Search for the cell housing the specified text and yield its (x, y) center coordinate. 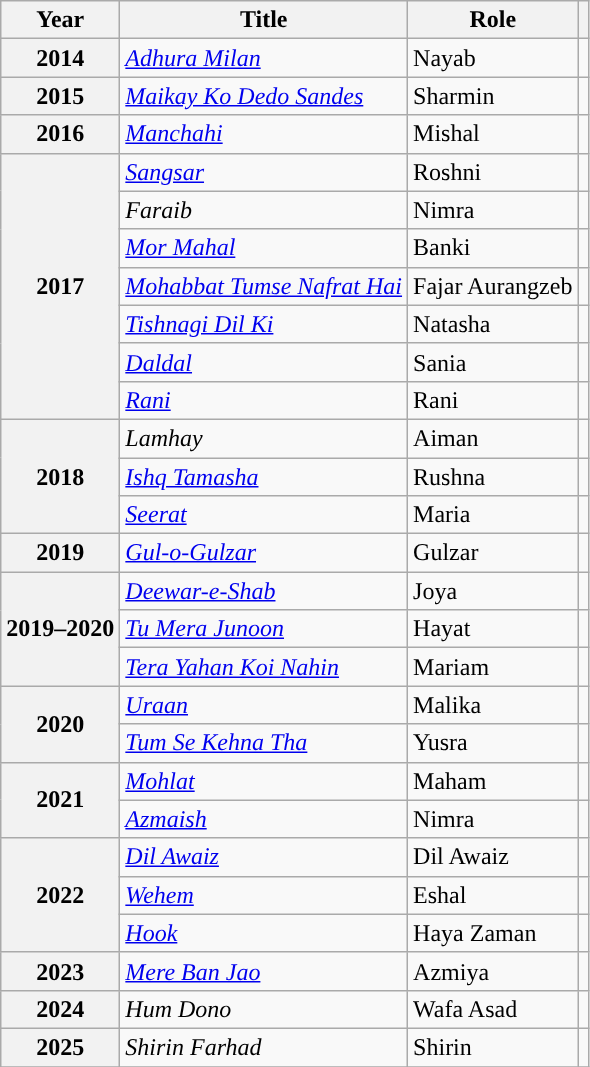
2014 (60, 58)
2016 (60, 134)
Malika (493, 705)
Hayat (493, 629)
Seerat (264, 515)
Daldal (264, 362)
Mohabbat Tumse Nafrat Hai (264, 286)
2015 (60, 96)
Role (493, 20)
Mor Mahal (264, 248)
Manchahi (264, 134)
Fajar Aurangzeb (493, 286)
Adhura Milan (264, 58)
Tu Mera Junoon (264, 629)
Lamhay (264, 438)
2017 (60, 286)
Nayab (493, 58)
Banki (493, 248)
2019–2020 (60, 629)
2022 (60, 895)
Joya (493, 591)
Mere Ban Jao (264, 971)
Mariam (493, 667)
2019 (60, 553)
Hook (264, 933)
Tishnagi Dil Ki (264, 324)
Sangsar (264, 172)
Mishal (493, 134)
Shirin (493, 1047)
Azmaish (264, 819)
2020 (60, 724)
Sania (493, 362)
Eshal (493, 895)
Deewar-e-Shab (264, 591)
Mohlat (264, 781)
Gul-o-Gulzar (264, 553)
Maikay Ko Dedo Sandes (264, 96)
Yusra (493, 743)
Maria (493, 515)
Gulzar (493, 553)
Rushna (493, 477)
Year (60, 20)
Natasha (493, 324)
Ishq Tamasha (264, 477)
Roshni (493, 172)
2018 (60, 476)
Wafa Asad (493, 1009)
Title (264, 20)
Aiman (493, 438)
Haya Zaman (493, 933)
Azmiya (493, 971)
Hum Dono (264, 1009)
Tera Yahan Koi Nahin (264, 667)
Uraan (264, 705)
Maham (493, 781)
Tum Se Kehna Tha (264, 743)
2021 (60, 800)
2023 (60, 971)
Sharmin (493, 96)
Wehem (264, 895)
Faraib (264, 210)
Shirin Farhad (264, 1047)
2025 (60, 1047)
2024 (60, 1009)
